Locate the cell with the specified text and output its [x, y] center coordinate. 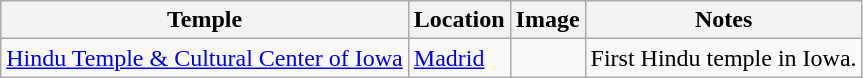
First Hindu temple in Iowa. [724, 58]
Temple [205, 20]
Notes [724, 20]
Madrid [459, 58]
Hindu Temple & Cultural Center of Iowa [205, 58]
Image [548, 20]
Location [459, 20]
